Detect which cell encompasses the target text, then output its (X, Y) center coordinate. 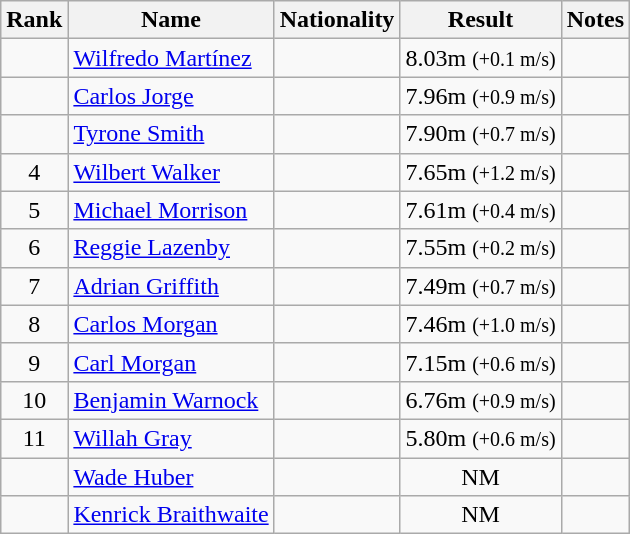
8.03m (+0.1 m/s) (480, 58)
7.96m (+0.9 m/s) (480, 96)
7.65m (+1.2 m/s) (480, 172)
7.15m (+0.6 m/s) (480, 362)
Reggie Lazenby (171, 248)
11 (34, 438)
Kenrick Braithwaite (171, 515)
Wade Huber (171, 477)
5.80m (+0.6 m/s) (480, 438)
Carl Morgan (171, 362)
7.46m (+1.0 m/s) (480, 324)
Adrian Griffith (171, 286)
7.61m (+0.4 m/s) (480, 210)
7.49m (+0.7 m/s) (480, 286)
6.76m (+0.9 m/s) (480, 400)
Wilfredo Martínez (171, 58)
7 (34, 286)
4 (34, 172)
Carlos Morgan (171, 324)
Carlos Jorge (171, 96)
Result (480, 20)
Notes (595, 20)
Benjamin Warnock (171, 400)
Rank (34, 20)
8 (34, 324)
9 (34, 362)
6 (34, 248)
Tyrone Smith (171, 134)
Wilbert Walker (171, 172)
5 (34, 210)
Name (171, 20)
7.55m (+0.2 m/s) (480, 248)
10 (34, 400)
Willah Gray (171, 438)
Nationality (337, 20)
Michael Morrison (171, 210)
7.90m (+0.7 m/s) (480, 134)
